Determine the [x, y] coordinate at the center of the cell enclosing the given text.  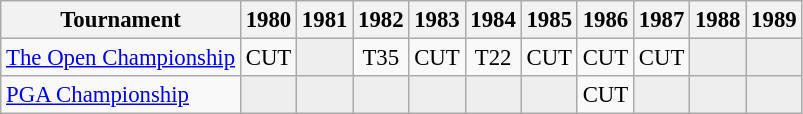
1984 [493, 20]
1989 [774, 20]
1982 [381, 20]
PGA Championship [121, 95]
T22 [493, 58]
T35 [381, 58]
1981 [325, 20]
1980 [268, 20]
1983 [437, 20]
Tournament [121, 20]
1987 [661, 20]
1988 [718, 20]
1986 [605, 20]
1985 [549, 20]
The Open Championship [121, 58]
